Capture the cell that displays the provided text and extract its [x, y] central coordinate. 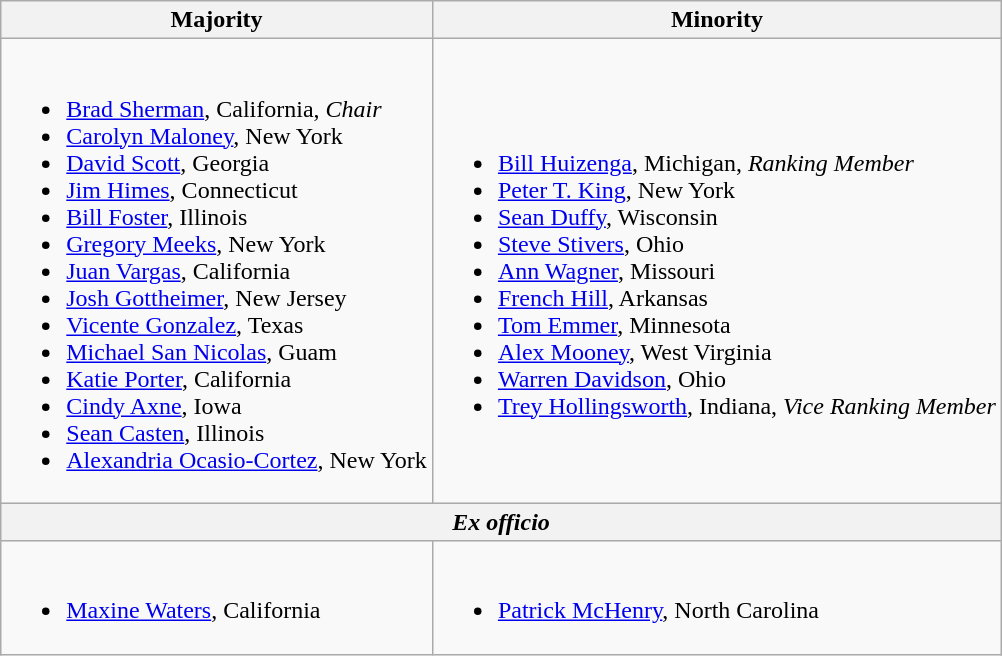
Minority [716, 20]
Patrick McHenry, North Carolina [716, 598]
Majority [217, 20]
Ex officio [502, 522]
Maxine Waters, California [217, 598]
